Detect which cell encompasses the target text, then output its (x, y) center coordinate. 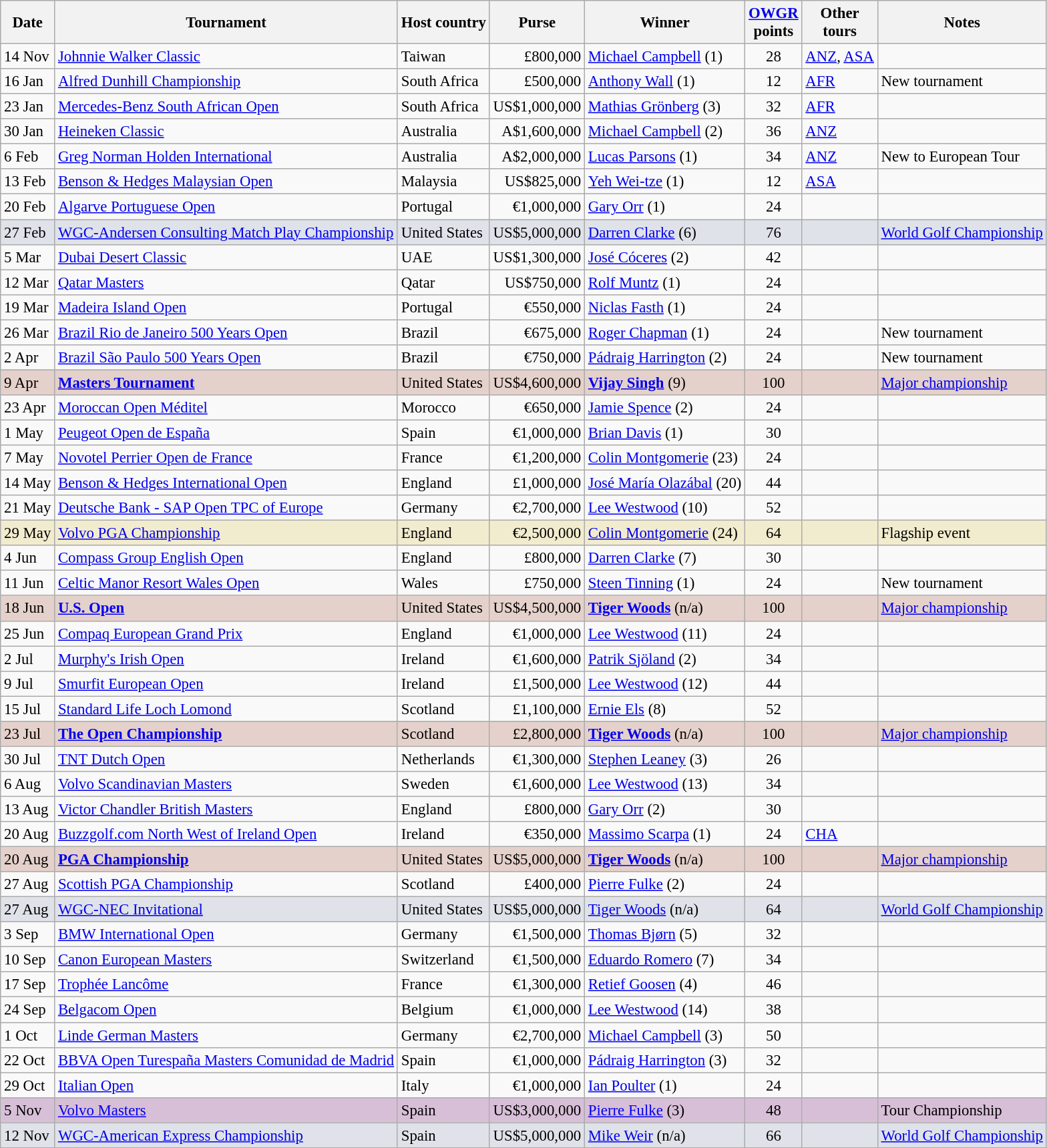
€1,200,000 (537, 458)
Ernie Els (8) (665, 709)
26 (773, 759)
4 Jun (28, 558)
U.S. Open (226, 609)
Lee Westwood (12) (665, 683)
ANZ, ASA (840, 57)
ASA (840, 182)
Roger Chapman (1) (665, 332)
1 Oct (28, 1035)
US$825,000 (537, 182)
Retief Goosen (4) (665, 984)
Belgium (443, 1010)
Mathias Grönberg (3) (665, 107)
Italian Open (226, 1085)
Steen Tinning (1) (665, 583)
US$1,300,000 (537, 257)
€650,000 (537, 408)
14 May (28, 483)
Algarve Portuguese Open (226, 207)
13 Feb (28, 182)
Lee Westwood (10) (665, 508)
21 May (28, 508)
Brian Davis (1) (665, 433)
10 Sep (28, 960)
Thomas Bjørn (5) (665, 934)
26 Mar (28, 332)
Michael Campbell (1) (665, 57)
66 (773, 1135)
Smurfit European Open (226, 683)
Masters Tournament (226, 382)
Notes (962, 23)
PGA Championship (226, 860)
Volvo Masters (226, 1110)
Patrik Sjöland (2) (665, 659)
Stephen Leaney (3) (665, 759)
Volvo Scandinavian Masters (226, 784)
29 Oct (28, 1085)
Wales (443, 583)
Qatar (443, 282)
José María Olazábal (20) (665, 483)
17 Sep (28, 984)
Peugeot Open de España (226, 433)
US$4,600,000 (537, 382)
Belgacom Open (226, 1010)
Lee Westwood (13) (665, 784)
5 Mar (28, 257)
Colin Montgomerie (24) (665, 533)
€2,500,000 (537, 533)
Gary Orr (2) (665, 809)
Yeh Wei-tze (1) (665, 182)
Lee Westwood (14) (665, 1010)
Moroccan Open Méditel (226, 408)
US$4,500,000 (537, 609)
Eduardo Romero (7) (665, 960)
OWGRpoints (773, 23)
Pádraig Harrington (3) (665, 1060)
25 Jun (28, 633)
BMW International Open (226, 934)
Darren Clarke (6) (665, 232)
18 Jun (28, 609)
9 Apr (28, 382)
Winner (665, 23)
Malaysia (443, 182)
José Cóceres (2) (665, 257)
UAE (443, 257)
2 Apr (28, 358)
12 Nov (28, 1135)
Michael Campbell (3) (665, 1035)
£1,100,000 (537, 709)
Anthony Wall (1) (665, 81)
14 Nov (28, 57)
Benson & Hedges Malaysian Open (226, 182)
€675,000 (537, 332)
Brazil Rio de Janeiro 500 Years Open (226, 332)
19 Mar (28, 307)
Linde German Masters (226, 1035)
23 Jul (28, 734)
12 Mar (28, 282)
Switzerland (443, 960)
Volvo PGA Championship (226, 533)
1 May (28, 433)
38 (773, 1010)
Benson & Hedges International Open (226, 483)
Sweden (443, 784)
CHA (840, 834)
Flagship event (962, 533)
30 Jan (28, 131)
Colin Montgomerie (23) (665, 458)
Tour Championship (962, 1110)
Purse (537, 23)
Italy (443, 1085)
Mike Weir (n/a) (665, 1135)
46 (773, 984)
Ian Poulter (1) (665, 1085)
Brazil São Paulo 500 Years Open (226, 358)
Massimo Scarpa (1) (665, 834)
US$1,000,000 (537, 107)
Buzzgolf.com North West of Ireland Open (226, 834)
Othertours (840, 23)
6 Aug (28, 784)
76 (773, 232)
£2,800,000 (537, 734)
Rolf Muntz (1) (665, 282)
Madeira Island Open (226, 307)
13 Aug (28, 809)
WGC-American Express Championship (226, 1135)
€750,000 (537, 358)
Pierre Fulke (3) (665, 1110)
Trophée Lancôme (226, 984)
2 Jul (28, 659)
£500,000 (537, 81)
29 May (28, 533)
Mercedes-Benz South African Open (226, 107)
Tournament (226, 23)
Novotel Perrier Open de France (226, 458)
Lee Westwood (11) (665, 633)
Date (28, 23)
Taiwan (443, 57)
Victor Chandler British Masters (226, 809)
6 Feb (28, 157)
28 (773, 57)
£1,500,000 (537, 683)
23 Jan (28, 107)
TNT Dutch Open (226, 759)
11 Jun (28, 583)
€350,000 (537, 834)
36 (773, 131)
£1,000,000 (537, 483)
42 (773, 257)
Qatar Masters (226, 282)
BBVA Open Turespaña Masters Comunidad de Madrid (226, 1060)
Morocco (443, 408)
15 Jul (28, 709)
A$2,000,000 (537, 157)
£400,000 (537, 884)
Compass Group English Open (226, 558)
Canon European Masters (226, 960)
US$750,000 (537, 282)
Dubai Desert Classic (226, 257)
US$3,000,000 (537, 1110)
Jamie Spence (2) (665, 408)
Netherlands (443, 759)
A$1,600,000 (537, 131)
€550,000 (537, 307)
7 May (28, 458)
48 (773, 1110)
Deutsche Bank - SAP Open TPC of Europe (226, 508)
Standard Life Loch Lomond (226, 709)
£750,000 (537, 583)
16 Jan (28, 81)
24 Sep (28, 1010)
Celtic Manor Resort Wales Open (226, 583)
Scottish PGA Championship (226, 884)
5 Nov (28, 1110)
20 Feb (28, 207)
9 Jul (28, 683)
The Open Championship (226, 734)
23 Apr (28, 408)
22 Oct (28, 1060)
Michael Campbell (2) (665, 131)
Lucas Parsons (1) (665, 157)
Darren Clarke (7) (665, 558)
Compaq European Grand Prix (226, 633)
WGC-Andersen Consulting Match Play Championship (226, 232)
Pierre Fulke (2) (665, 884)
3 Sep (28, 934)
Pádraig Harrington (2) (665, 358)
Johnnie Walker Classic (226, 57)
New to European Tour (962, 157)
Niclas Fasth (1) (665, 307)
Gary Orr (1) (665, 207)
50 (773, 1035)
Alfred Dunhill Championship (226, 81)
27 Feb (28, 232)
Greg Norman Holden International (226, 157)
30 Jul (28, 759)
WGC-NEC Invitational (226, 910)
Murphy's Irish Open (226, 659)
Vijay Singh (9) (665, 382)
Heineken Classic (226, 131)
Host country (443, 23)
